For the text-containing cell, return its midpoint in (x, y) coordinate format. 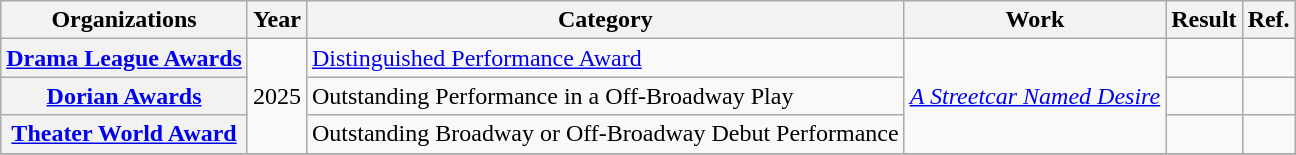
A Streetcar Named Desire (1034, 96)
Distinguished Performance Award (605, 58)
Dorian Awards (124, 96)
Result (1204, 20)
Year (276, 20)
Work (1034, 20)
Category (605, 20)
Outstanding Performance in a Off-Broadway Play (605, 96)
2025 (276, 96)
Outstanding Broadway or Off-Broadway Debut Performance (605, 134)
Ref. (1268, 20)
Drama League Awards (124, 58)
Theater World Award (124, 134)
Organizations (124, 20)
